Output the [x, y] coordinate of the center of the cell containing the given text.  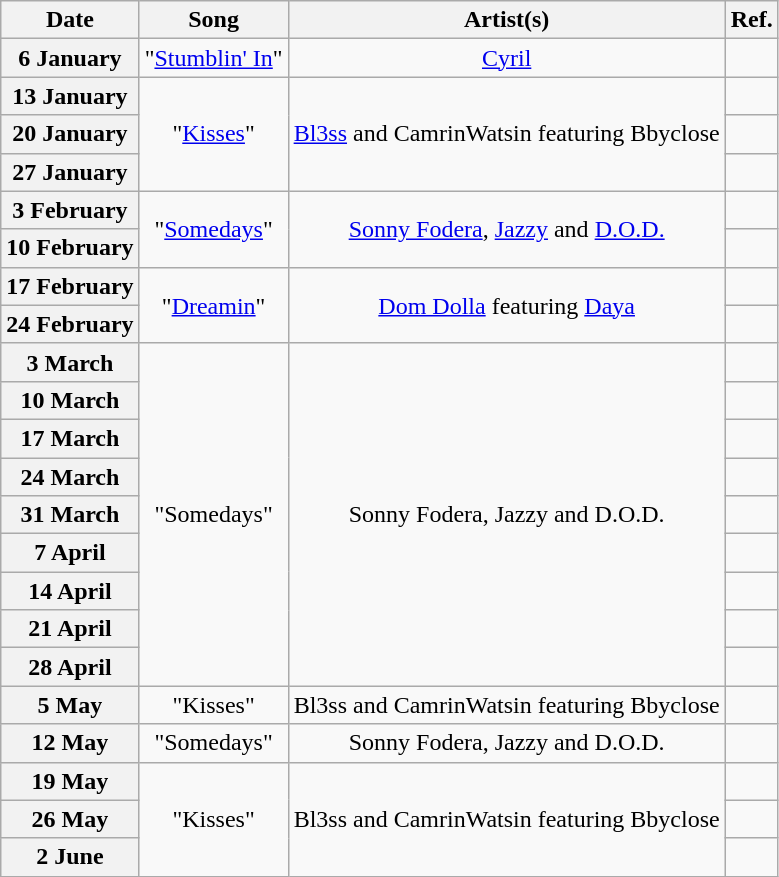
Cyril [506, 58]
3 March [70, 362]
3 February [70, 210]
2 June [70, 857]
20 January [70, 134]
24 March [70, 477]
31 March [70, 515]
"Stumblin' In" [214, 58]
10 March [70, 400]
17 February [70, 286]
24 February [70, 324]
Song [214, 20]
17 March [70, 438]
13 January [70, 96]
Dom Dolla featuring Daya [506, 305]
21 April [70, 629]
12 May [70, 743]
19 May [70, 781]
7 April [70, 553]
5 May [70, 705]
6 January [70, 58]
Artist(s) [506, 20]
Ref. [752, 20]
14 April [70, 591]
27 January [70, 172]
10 February [70, 248]
26 May [70, 819]
28 April [70, 667]
"Dreamin" [214, 305]
Date [70, 20]
